Scan for the cell matching the given text and deliver its (X, Y) coordinate at center. 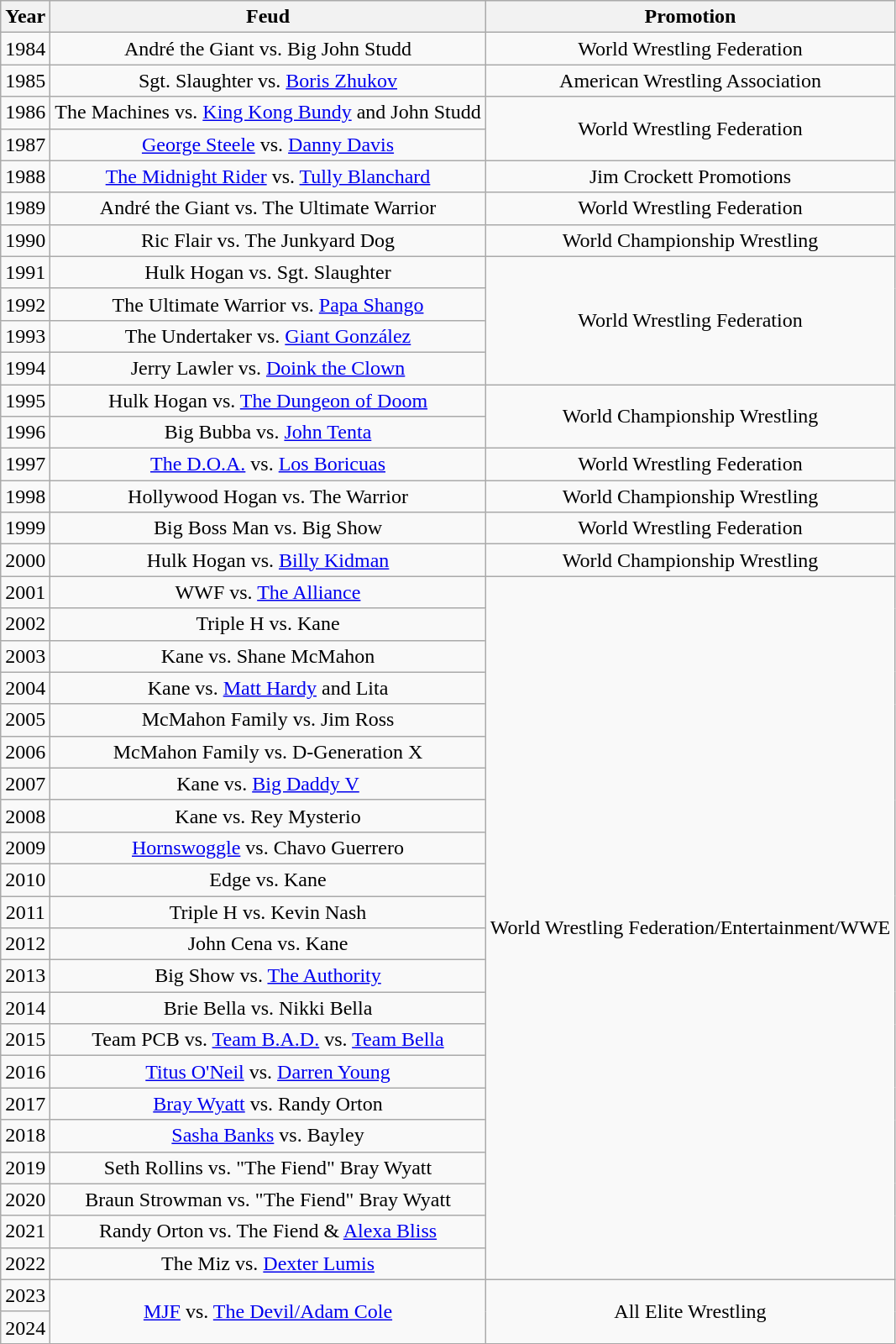
Big Show vs. The Authority (268, 976)
1989 (25, 208)
2011 (25, 911)
2014 (25, 1008)
MJF vs. The Devil/Adam Cole (268, 1311)
Triple H vs. Kevin Nash (268, 911)
1985 (25, 81)
WWF vs. The Alliance (268, 592)
Hornswoggle vs. Chavo Guerrero (268, 848)
2004 (25, 688)
1995 (25, 401)
The Midnight Rider vs. Tully Blanchard (268, 176)
1990 (25, 240)
André the Giant vs. Big John Studd (268, 49)
Bray Wyatt vs. Randy Orton (268, 1104)
1996 (25, 433)
Braun Strowman vs. "The Fiend" Bray Wyatt (268, 1200)
1999 (25, 528)
Titus O'Neil vs. Darren Young (268, 1072)
Ric Flair vs. The Junkyard Dog (268, 240)
Triple H vs. Kane (268, 624)
2024 (25, 1327)
Promotion (690, 17)
2001 (25, 592)
André the Giant vs. The Ultimate Warrior (268, 208)
2019 (25, 1168)
The Miz vs. Dexter Lumis (268, 1263)
2020 (25, 1200)
1994 (25, 368)
McMahon Family vs. D-Generation X (268, 752)
2002 (25, 624)
2010 (25, 879)
Jerry Lawler vs. Doink the Clown (268, 368)
2022 (25, 1263)
The Undertaker vs. Giant González (268, 336)
John Cena vs. Kane (268, 944)
Edge vs. Kane (268, 879)
2003 (25, 656)
Kane vs. Rey Mysterio (268, 816)
1984 (25, 49)
2016 (25, 1072)
2006 (25, 752)
Jim Crockett Promotions (690, 176)
Sgt. Slaughter vs. Boris Zhukov (268, 81)
Team PCB vs. Team B.A.D. vs. Team Bella (268, 1040)
Hollywood Hogan vs. The Warrior (268, 496)
1992 (25, 304)
Sasha Banks vs. Bayley (268, 1136)
Kane vs. Shane McMahon (268, 656)
Big Bubba vs. John Tenta (268, 433)
Hulk Hogan vs. The Dungeon of Doom (268, 401)
All Elite Wrestling (690, 1311)
2009 (25, 848)
Hulk Hogan vs. Billy Kidman (268, 560)
2021 (25, 1231)
1998 (25, 496)
2017 (25, 1104)
2000 (25, 560)
World Wrestling Federation/Entertainment/WWE (690, 927)
Seth Rollins vs. "The Fiend" Bray Wyatt (268, 1168)
2018 (25, 1136)
1987 (25, 144)
Kane vs. Matt Hardy and Lita (268, 688)
The Ultimate Warrior vs. Papa Shango (268, 304)
2005 (25, 720)
The D.O.A. vs. Los Boricuas (268, 465)
Kane vs. Big Daddy V (268, 784)
2013 (25, 976)
1986 (25, 113)
McMahon Family vs. Jim Ross (268, 720)
2012 (25, 944)
The Machines vs. King Kong Bundy and John Studd (268, 113)
George Steele vs. Danny Davis (268, 144)
Brie Bella vs. Nikki Bella (268, 1008)
Randy Orton vs. The Fiend & Alexa Bliss (268, 1231)
1988 (25, 176)
2015 (25, 1040)
Feud (268, 17)
1997 (25, 465)
American Wrestling Association (690, 81)
1991 (25, 272)
Hulk Hogan vs. Sgt. Slaughter (268, 272)
2007 (25, 784)
1993 (25, 336)
2008 (25, 816)
Year (25, 17)
Big Boss Man vs. Big Show (268, 528)
2023 (25, 1295)
